Locate the cell with the specified text and output its (X, Y) center coordinate. 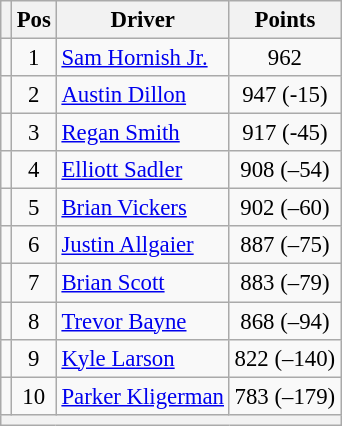
10 (34, 396)
3 (34, 133)
783 (–179) (284, 396)
Kyle Larson (142, 358)
947 (-15) (284, 95)
Justin Allgaier (142, 245)
Trevor Bayne (142, 321)
917 (-45) (284, 133)
Pos (34, 20)
902 (–60) (284, 208)
9 (34, 358)
8 (34, 321)
7 (34, 283)
4 (34, 170)
Points (284, 20)
908 (–54) (284, 170)
5 (34, 208)
883 (–79) (284, 283)
Driver (142, 20)
Elliott Sadler (142, 170)
2 (34, 95)
Austin Dillon (142, 95)
962 (284, 58)
6 (34, 245)
887 (–75) (284, 245)
822 (–140) (284, 358)
868 (–94) (284, 321)
Parker Kligerman (142, 396)
Brian Vickers (142, 208)
Brian Scott (142, 283)
Regan Smith (142, 133)
1 (34, 58)
Sam Hornish Jr. (142, 58)
